Capture the cell that displays the provided text and extract its [X, Y] central coordinate. 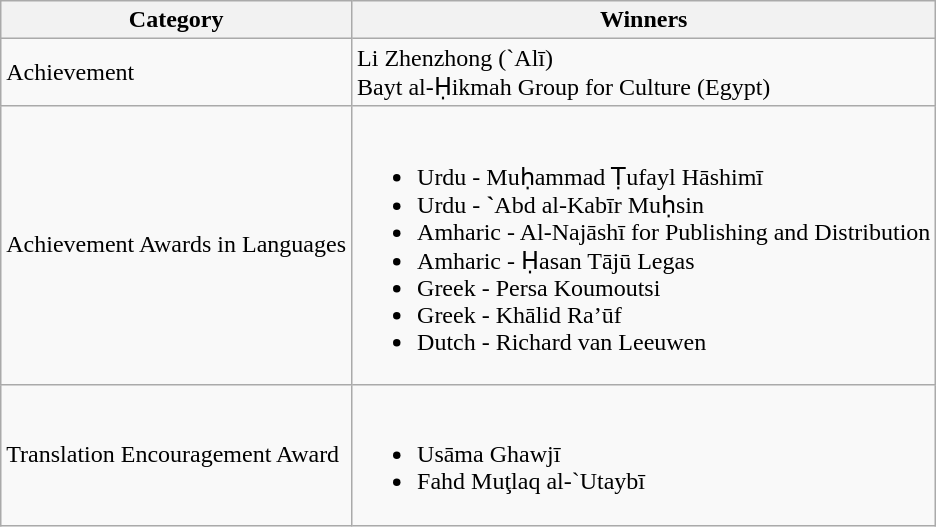
Translation Encouragement Award [176, 455]
Category [176, 20]
Achievement Awards in Languages [176, 245]
Usāma GhawjīFahd Muţlaq al-`Utaybī [644, 455]
Li Zhenzhong (`Alī)Bayt al-Ḥikmah Group for Culture (Egypt) [644, 72]
Achievement [176, 72]
Winners [644, 20]
